Capture the cell that displays the provided text and extract its [x, y] central coordinate. 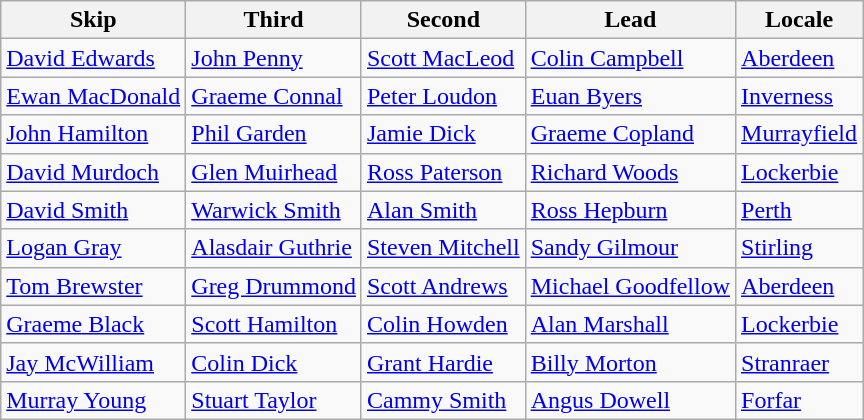
Colin Howden [443, 324]
Angus Dowell [630, 400]
Phil Garden [274, 134]
Cammy Smith [443, 400]
Michael Goodfellow [630, 286]
Third [274, 20]
Stuart Taylor [274, 400]
Graeme Copland [630, 134]
Locale [800, 20]
Ross Hepburn [630, 210]
Ross Paterson [443, 172]
Colin Campbell [630, 58]
Ewan MacDonald [94, 96]
Peter Loudon [443, 96]
Forfar [800, 400]
Perth [800, 210]
Jay McWilliam [94, 362]
Steven Mitchell [443, 248]
Skip [94, 20]
Greg Drummond [274, 286]
Colin Dick [274, 362]
Billy Morton [630, 362]
Jamie Dick [443, 134]
John Penny [274, 58]
Lead [630, 20]
Euan Byers [630, 96]
Graeme Black [94, 324]
Richard Woods [630, 172]
John Hamilton [94, 134]
David Edwards [94, 58]
Scott Andrews [443, 286]
Stirling [800, 248]
Alasdair Guthrie [274, 248]
Grant Hardie [443, 362]
Alan Marshall [630, 324]
Sandy Gilmour [630, 248]
Warwick Smith [274, 210]
David Smith [94, 210]
Scott MacLeod [443, 58]
Graeme Connal [274, 96]
Tom Brewster [94, 286]
David Murdoch [94, 172]
Second [443, 20]
Murray Young [94, 400]
Inverness [800, 96]
Stranraer [800, 362]
Glen Muirhead [274, 172]
Murrayfield [800, 134]
Alan Smith [443, 210]
Scott Hamilton [274, 324]
Logan Gray [94, 248]
